Scan for the cell matching the given text and deliver its (x, y) coordinate at center. 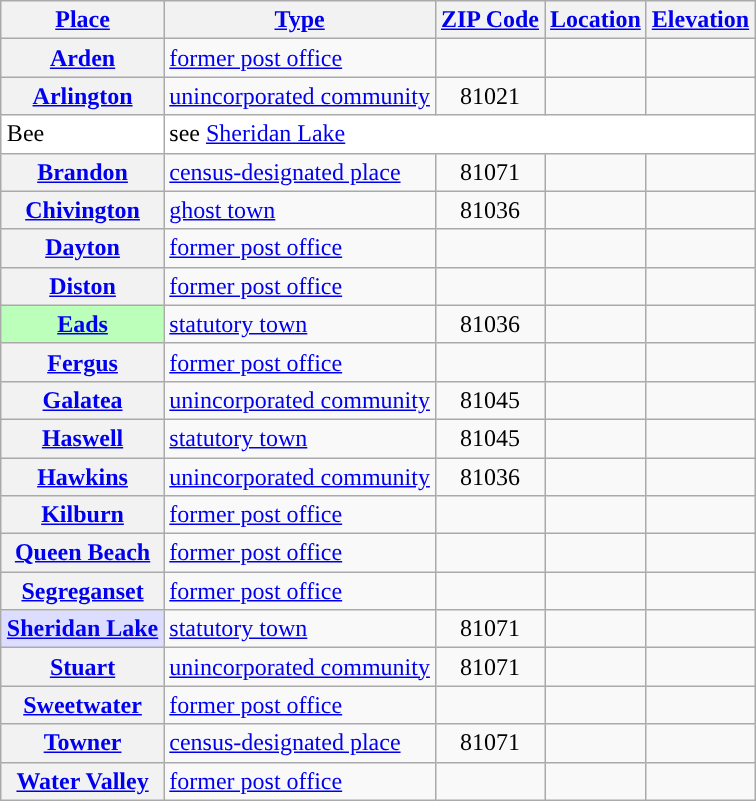
Galatea (82, 400)
Brandon (82, 172)
Type (300, 20)
Kilburn (82, 515)
Dayton (82, 248)
Arlington (82, 96)
Sheridan Lake (82, 629)
Arden (82, 58)
Chivington (82, 210)
Towner (82, 743)
ghost town (300, 210)
Sweetwater (82, 705)
81021 (490, 96)
Elevation (700, 20)
Place (82, 20)
ZIP Code (490, 20)
Haswell (82, 438)
Segreganset (82, 591)
Hawkins (82, 477)
Location (596, 20)
Eads (82, 324)
Bee (82, 134)
Stuart (82, 667)
Diston (82, 286)
Fergus (82, 362)
Water Valley (82, 781)
see Sheridan Lake (460, 134)
Queen Beach (82, 553)
